Determine the (X, Y) coordinate at the center of the cell enclosing the given text.  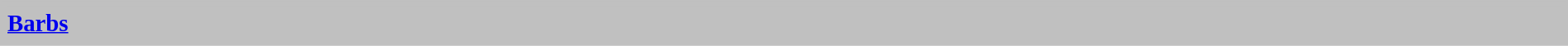
Barbs (784, 23)
